Identify which cell holds the provided text, then report its (x, y) central coordinate. 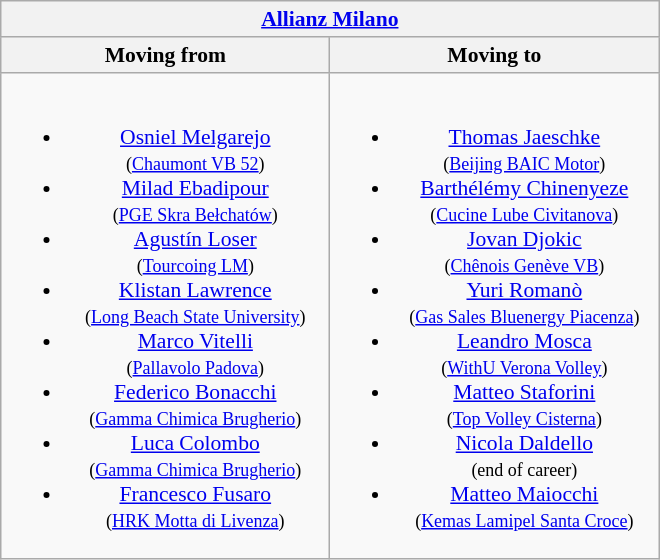
Allianz Milano (330, 19)
Moving to (494, 55)
Moving from (166, 55)
